Identify which cell holds the provided text, then report its [X, Y] central coordinate. 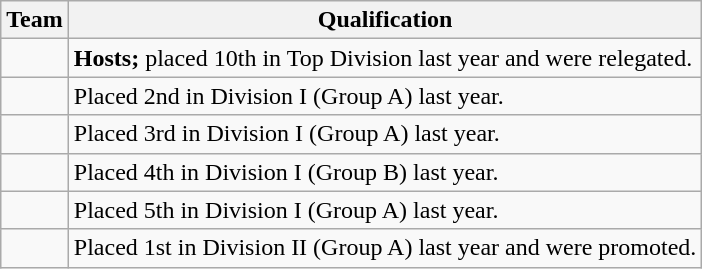
Placed 5th in Division I (Group A) last year. [385, 210]
Placed 2nd in Division I (Group A) last year. [385, 96]
Placed 4th in Division I (Group B) last year. [385, 172]
Hosts; placed 10th in Top Division last year and were relegated. [385, 58]
Qualification [385, 20]
Placed 3rd in Division I (Group A) last year. [385, 134]
Team [35, 20]
Placed 1st in Division II (Group A) last year and were promoted. [385, 248]
